Provide the (X, Y) coordinate of the cell's center where the given text is located.  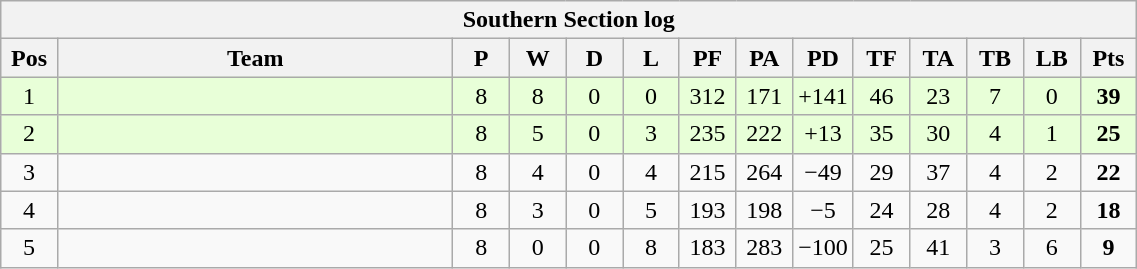
P (482, 58)
W (538, 58)
193 (708, 210)
L (652, 58)
6 (1052, 248)
PD (824, 58)
Southern Section log (569, 20)
+13 (824, 134)
Team (254, 58)
24 (882, 210)
171 (764, 96)
Pos (30, 58)
22 (1108, 172)
28 (938, 210)
312 (708, 96)
TF (882, 58)
222 (764, 134)
30 (938, 134)
−49 (824, 172)
+141 (824, 96)
235 (708, 134)
PF (708, 58)
7 (996, 96)
D (594, 58)
198 (764, 210)
−100 (824, 248)
283 (764, 248)
46 (882, 96)
PA (764, 58)
35 (882, 134)
37 (938, 172)
18 (1108, 210)
−5 (824, 210)
183 (708, 248)
215 (708, 172)
9 (1108, 248)
LB (1052, 58)
41 (938, 248)
23 (938, 96)
TB (996, 58)
TA (938, 58)
29 (882, 172)
264 (764, 172)
Pts (1108, 58)
39 (1108, 96)
